Determine the (x, y) coordinate at the center of the cell enclosing the given text.  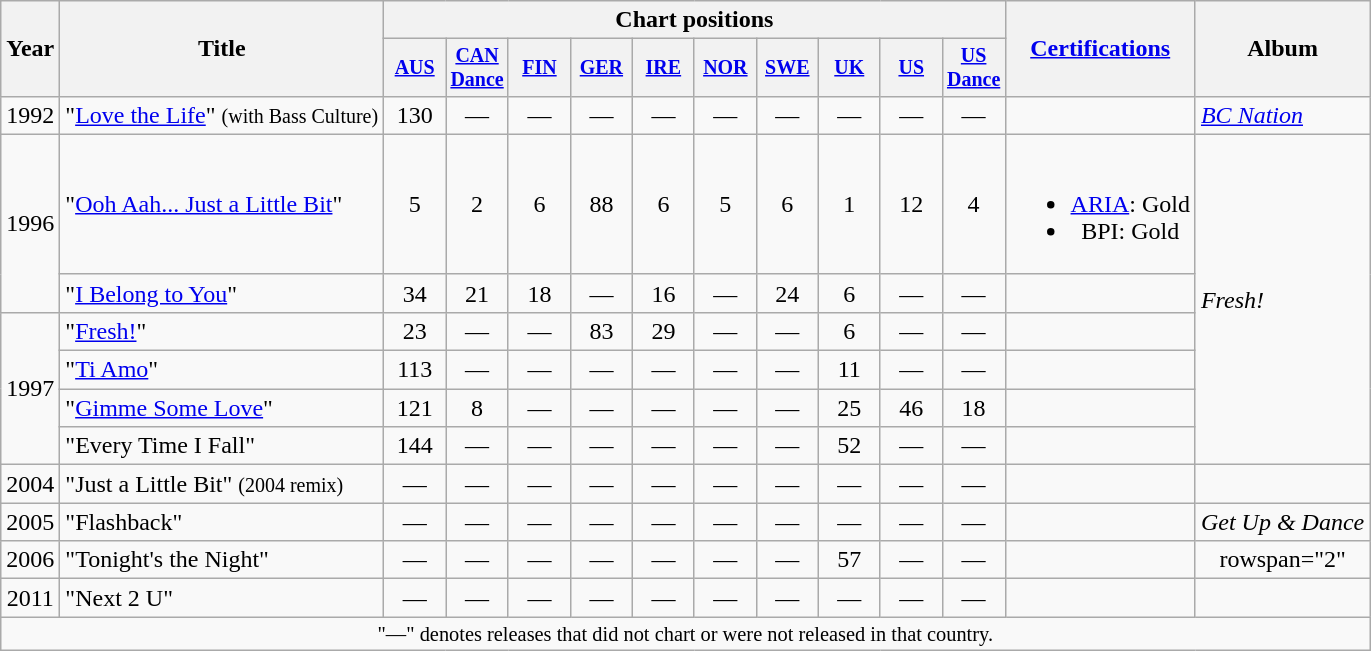
US (911, 68)
NOR (725, 68)
"Flashback" (222, 522)
88 (601, 204)
AUS (415, 68)
23 (415, 331)
12 (911, 204)
"Fresh!" (222, 331)
"Tonight's the Night" (222, 560)
Get Up & Dance (1282, 522)
Album (1282, 49)
"Just a Little Bit" (2004 remix) (222, 484)
Certifications (1100, 49)
"Ti Amo" (222, 370)
"Ooh Aah... Just a Little Bit" (222, 204)
"Gimme Some Love" (222, 408)
21 (478, 293)
83 (601, 331)
1997 (30, 388)
113 (415, 370)
ARIA: GoldBPI: Gold (1100, 204)
121 (415, 408)
8 (478, 408)
52 (849, 446)
25 (849, 408)
UK (849, 68)
Year (30, 49)
24 (787, 293)
Title (222, 49)
CANDance (478, 68)
2 (478, 204)
2011 (30, 598)
Fresh! (1282, 299)
16 (663, 293)
57 (849, 560)
"Love the Life" (with Bass Culture) (222, 115)
"Next 2 U" (222, 598)
rowspan="2" (1282, 560)
29 (663, 331)
11 (849, 370)
144 (415, 446)
BC Nation (1282, 115)
1992 (30, 115)
"Every Time I Fall" (222, 446)
SWE (787, 68)
GER (601, 68)
2005 (30, 522)
1 (849, 204)
1996 (30, 223)
2006 (30, 560)
IRE (663, 68)
"—" denotes releases that did not chart or were not released in that country. (686, 634)
4 (974, 204)
130 (415, 115)
34 (415, 293)
"I Belong to You" (222, 293)
46 (911, 408)
FIN (539, 68)
2004 (30, 484)
Chart positions (694, 20)
USDance (974, 68)
